Identify which cell holds the provided text, then report its [x, y] central coordinate. 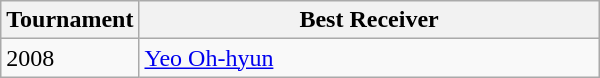
Tournament [70, 20]
Best Receiver [369, 20]
Yeo Oh-hyun [369, 58]
2008 [70, 58]
